From the cell containing the given text, extract its center point as [x, y] coordinate. 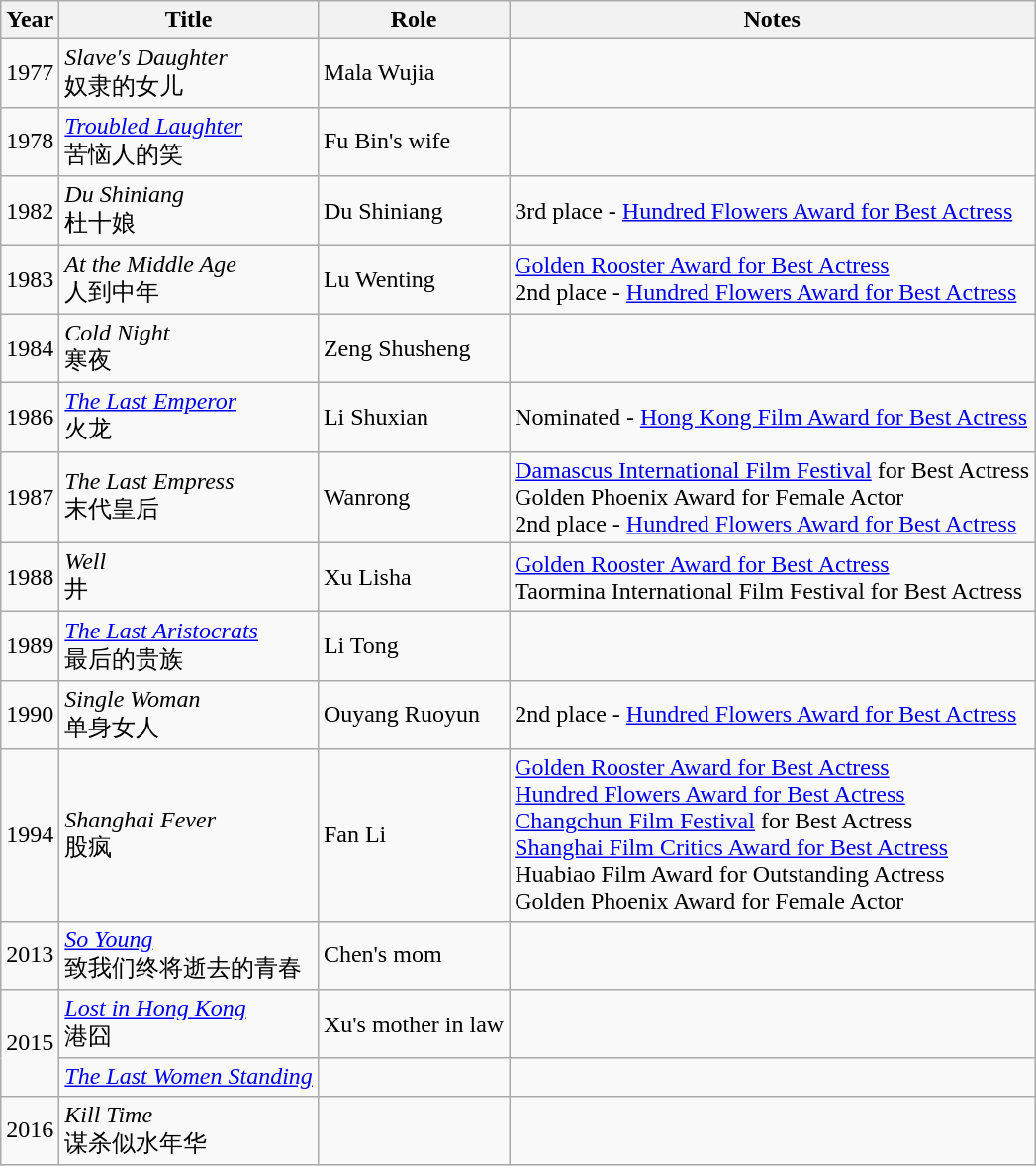
The Last Empress末代皇后 [189, 497]
1986 [30, 418]
Title [189, 20]
Slave's Daughter奴隶的女儿 [189, 73]
Du Shiniang杜十娘 [189, 211]
At the Middle Age人到中年 [189, 280]
Chen's mom [414, 955]
Lost in Hong Kong港囧 [189, 1024]
Damascus International Film Festival for Best ActressGolden Phoenix Award for Female Actor2nd place - Hundred Flowers Award for Best Actress [772, 497]
Kill Time谋杀似水年华 [189, 1130]
Li Tong [414, 646]
1982 [30, 211]
Well井 [189, 577]
Golden Rooster Award for Best Actress2nd place - Hundred Flowers Award for Best Actress [772, 280]
1983 [30, 280]
1984 [30, 348]
Lu Wenting [414, 280]
Cold Night寒夜 [189, 348]
Fu Bin's wife [414, 142]
1988 [30, 577]
Shanghai Fever股疯 [189, 835]
2016 [30, 1130]
1990 [30, 715]
Single Woman单身女人 [189, 715]
Xu Lisha [414, 577]
Xu's mother in law [414, 1024]
1978 [30, 142]
Role [414, 20]
Golden Rooster Award for Best ActressTaormina International Film Festival for Best Actress [772, 577]
Zeng Shusheng [414, 348]
3rd place - Hundred Flowers Award for Best Actress [772, 211]
Notes [772, 20]
Mala Wujia [414, 73]
1987 [30, 497]
The Last Emperor火龙 [189, 418]
Fan Li [414, 835]
1977 [30, 73]
1989 [30, 646]
The Last Aristocrats最后的贵族 [189, 646]
Li Shuxian [414, 418]
So Young致我们终将逝去的青春 [189, 955]
Year [30, 20]
Nominated - Hong Kong Film Award for Best Actress [772, 418]
Du Shiniang [414, 211]
Ouyang Ruoyun [414, 715]
2015 [30, 1043]
Wanrong [414, 497]
The Last Women Standing [189, 1077]
1994 [30, 835]
Troubled Laughter苦恼人的笑 [189, 142]
2nd place - Hundred Flowers Award for Best Actress [772, 715]
2013 [30, 955]
